Extract the (X, Y) coordinate from the center of the cell holding the provided text.  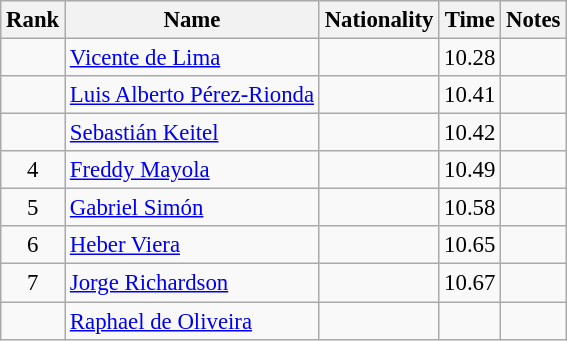
Time (470, 20)
Sebastián Keitel (192, 133)
7 (33, 283)
10.65 (470, 245)
Notes (534, 20)
Nationality (378, 20)
10.49 (470, 170)
10.67 (470, 283)
Freddy Mayola (192, 170)
Jorge Richardson (192, 283)
10.42 (470, 133)
4 (33, 170)
Gabriel Simón (192, 208)
10.58 (470, 208)
Luis Alberto Pérez-Rionda (192, 95)
6 (33, 245)
10.41 (470, 95)
5 (33, 208)
Heber Viera (192, 245)
Raphael de Oliveira (192, 321)
10.28 (470, 58)
Vicente de Lima (192, 58)
Rank (33, 20)
Name (192, 20)
